Scan for the cell matching the given text and deliver its [X, Y] coordinate at center. 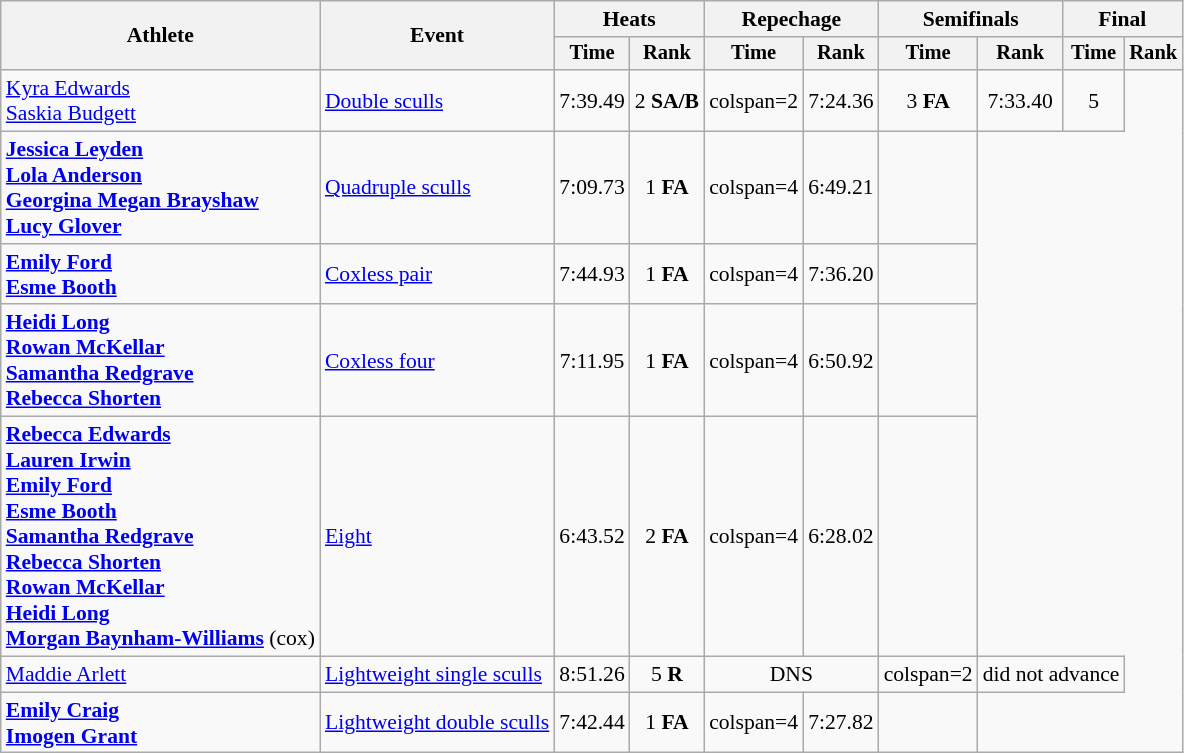
3 FA [928, 100]
Emily CraigImogen Grant [160, 722]
Lightweight single sculls [437, 675]
Emily FordEsme Booth [160, 274]
Kyra EdwardsSaskia Budgett [160, 100]
6:28.02 [840, 537]
8:51.26 [592, 675]
Event [437, 36]
Heidi LongRowan McKellarSamantha RedgraveRebecca Shorten [160, 361]
7:42.44 [592, 722]
Coxless pair [437, 274]
2 FA [667, 537]
Rebecca EdwardsLauren IrwinEmily FordEsme BoothSamantha RedgraveRebecca ShortenRowan McKellarHeidi LongMorgan Baynham-Williams (cox) [160, 537]
7:33.40 [1020, 100]
Coxless four [437, 361]
DNS [792, 675]
Jessica LeydenLola AndersonGeorgina Megan BrayshawLucy Glover [160, 188]
7:27.82 [840, 722]
2 SA/B [667, 100]
Eight [437, 537]
Maddie Arlett [160, 675]
6:49.21 [840, 188]
5 [1094, 100]
Heats [629, 19]
5 R [667, 675]
Final [1122, 19]
7:11.95 [592, 361]
did not advance [1052, 675]
7:24.36 [840, 100]
7:44.93 [592, 274]
Lightweight double sculls [437, 722]
7:36.20 [840, 274]
Repechage [792, 19]
Semifinals [971, 19]
6:43.52 [592, 537]
Athlete [160, 36]
7:39.49 [592, 100]
6:50.92 [840, 361]
7:09.73 [592, 188]
Double sculls [437, 100]
Quadruple sculls [437, 188]
